Locate the cell with the specified text and output its (x, y) center coordinate. 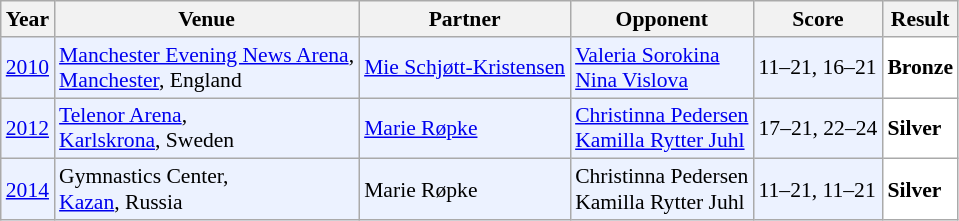
Year (28, 19)
11–21, 16–21 (818, 68)
Score (818, 19)
Telenor Arena,Karlskrona, Sweden (206, 128)
Mie Schjøtt-Kristensen (464, 68)
Partner (464, 19)
2012 (28, 128)
Result (920, 19)
Bronze (920, 68)
Venue (206, 19)
Opponent (662, 19)
2014 (28, 190)
Valeria Sorokina Nina Vislova (662, 68)
Gymnastics Center,Kazan, Russia (206, 190)
17–21, 22–24 (818, 128)
2010 (28, 68)
11–21, 11–21 (818, 190)
Manchester Evening News Arena,Manchester, England (206, 68)
